Output the [x, y] coordinate of the center of the cell containing the given text.  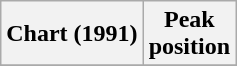
Chart (1991) [72, 34]
Peak position [189, 34]
